Detect which cell encompasses the target text, then output its (x, y) center coordinate. 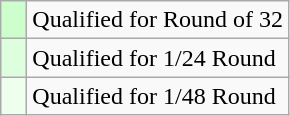
Qualified for 1/24 Round (158, 58)
Qualified for Round of 32 (158, 20)
Qualified for 1/48 Round (158, 96)
